Determine the (x, y) coordinate at the center of the cell enclosing the given text.  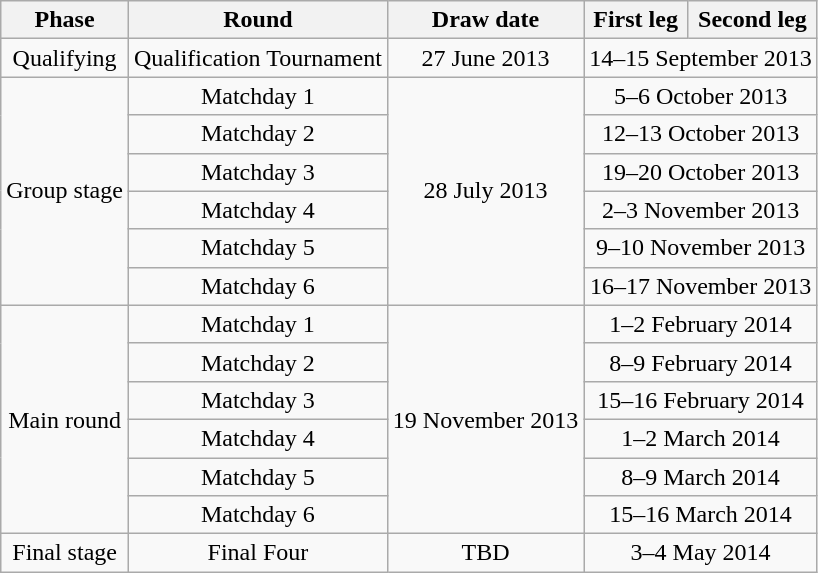
Main round (65, 419)
Qualification Tournament (258, 58)
16–17 November 2013 (701, 286)
Round (258, 20)
2–3 November 2013 (701, 210)
12–13 October 2013 (701, 134)
Final stage (65, 553)
TBD (485, 553)
19–20 October 2013 (701, 172)
5–6 October 2013 (701, 96)
14–15 September 2013 (701, 58)
9–10 November 2013 (701, 248)
8–9 March 2014 (701, 477)
15–16 February 2014 (701, 400)
Phase (65, 20)
Qualifying (65, 58)
8–9 February 2014 (701, 362)
First leg (636, 20)
Group stage (65, 191)
1–2 February 2014 (701, 324)
3–4 May 2014 (701, 553)
Second leg (752, 20)
28 July 2013 (485, 191)
15–16 March 2014 (701, 515)
Final Four (258, 553)
27 June 2013 (485, 58)
19 November 2013 (485, 419)
Draw date (485, 20)
1–2 March 2014 (701, 438)
